Locate the cell with the specified text and output its (x, y) center coordinate. 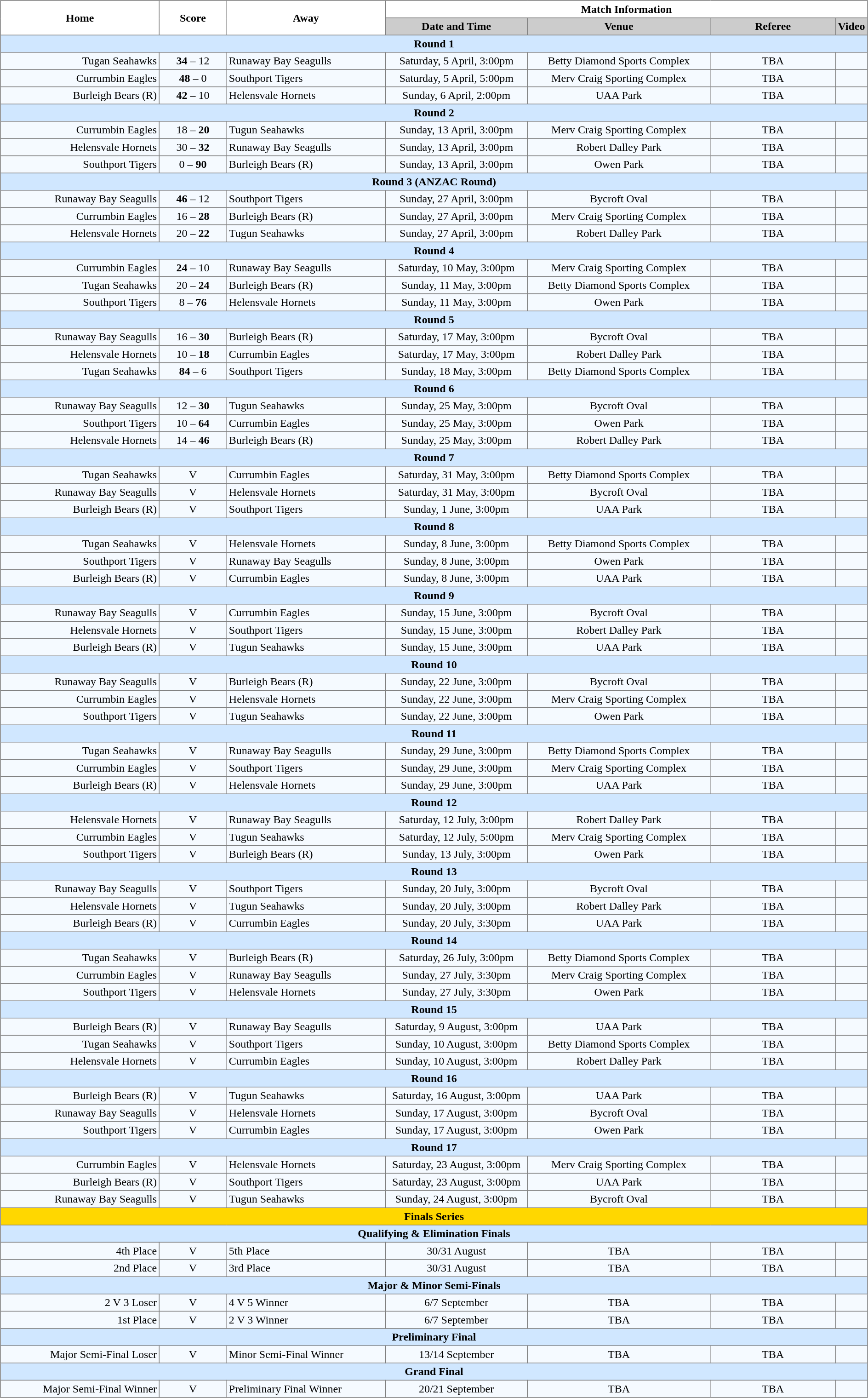
Saturday, 5 April, 5:00pm (456, 78)
Saturday, 12 July, 3:00pm (456, 820)
Sunday, 13 July, 3:00pm (456, 854)
3rd Place (306, 1268)
Round 12 (434, 802)
Round 4 (434, 251)
4 V 5 Winner (306, 1303)
Match Information (626, 9)
Finals Series (434, 1216)
Round 9 (434, 596)
Major Semi-Final Winner (80, 1389)
Saturday, 10 May, 3:00pm (456, 268)
Qualifying & Elimination Finals (434, 1234)
18 – 20 (193, 130)
Grand Final (434, 1372)
Round 3 (ANZAC Round) (434, 182)
16 – 28 (193, 216)
Score (193, 17)
20/21 September (456, 1389)
Saturday, 26 July, 3:00pm (456, 958)
Minor Semi-Final Winner (306, 1354)
Sunday, 6 April, 2:00pm (456, 96)
2 V 3 Winner (306, 1320)
Round 14 (434, 940)
Round 5 (434, 320)
Preliminary Final Winner (306, 1389)
Sunday, 24 August, 3:00pm (456, 1199)
Round 8 (434, 527)
Round 7 (434, 458)
Round 6 (434, 389)
12 – 30 (193, 406)
46 – 12 (193, 199)
Sunday, 20 July, 3:30pm (456, 923)
4th Place (80, 1251)
42 – 10 (193, 96)
Saturday, 16 August, 3:00pm (456, 1096)
Saturday, 9 August, 3:00pm (456, 1027)
Away (306, 17)
2nd Place (80, 1268)
Date and Time (456, 27)
Round 13 (434, 871)
10 – 18 (193, 354)
10 – 64 (193, 423)
Major Semi-Final Loser (80, 1354)
Round 10 (434, 665)
13/14 September (456, 1354)
Sunday, 1 June, 3:00pm (456, 510)
Round 16 (434, 1078)
84 – 6 (193, 372)
20 – 24 (193, 285)
Round 15 (434, 1009)
Referee (773, 27)
Round 17 (434, 1147)
5th Place (306, 1251)
30 – 32 (193, 147)
14 – 46 (193, 441)
1st Place (80, 1320)
Preliminary Final (434, 1337)
Venue (619, 27)
34 – 12 (193, 61)
Round 2 (434, 113)
Major & Minor Semi-Finals (434, 1285)
Round 1 (434, 44)
Saturday, 5 April, 3:00pm (456, 61)
16 – 30 (193, 337)
Saturday, 12 July, 5:00pm (456, 837)
Round 11 (434, 733)
Sunday, 18 May, 3:00pm (456, 372)
0 – 90 (193, 165)
24 – 10 (193, 268)
20 – 22 (193, 234)
8 – 76 (193, 303)
2 V 3 Loser (80, 1303)
Video (851, 27)
48 – 0 (193, 78)
Home (80, 17)
